For the text-containing cell, return its midpoint in (x, y) coordinate format. 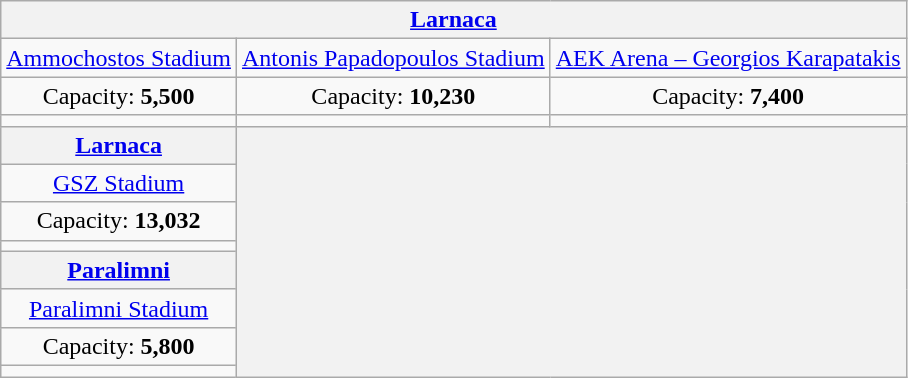
GSZ Stadium (119, 183)
AEK Arena – Georgios Karapatakis (728, 58)
Capacity: 13,032 (119, 221)
Paralimni (119, 270)
Capacity: 7,400 (728, 96)
Capacity: 10,230 (393, 96)
Paralimni Stadium (119, 308)
Capacity: 5,500 (119, 96)
Capacity: 5,800 (119, 346)
Antonis Papadopoulos Stadium (393, 58)
Ammochostos Stadium (119, 58)
